For the text-containing cell, return its midpoint in (X, Y) coordinate format. 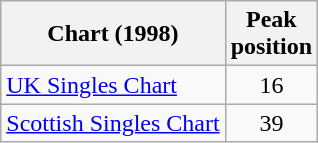
Peakposition (271, 34)
16 (271, 85)
39 (271, 123)
UK Singles Chart (113, 85)
Scottish Singles Chart (113, 123)
Chart (1998) (113, 34)
